Detect which cell encompasses the target text, then output its [x, y] center coordinate. 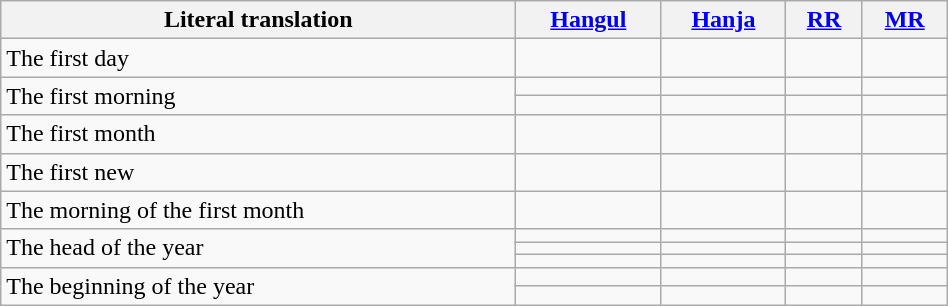
Literal translation [258, 20]
The first new [258, 172]
The morning of the first month [258, 210]
Hangul [588, 20]
The first day [258, 58]
Hanja [724, 20]
MR [904, 20]
RR [824, 20]
The beginning of the year [258, 286]
The head of the year [258, 248]
The first morning [258, 96]
The first month [258, 134]
